Scan for the cell matching the given text and deliver its (X, Y) coordinate at center. 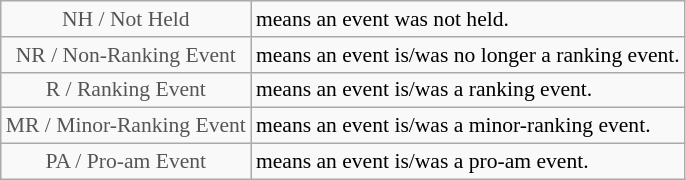
NH / Not Held (126, 19)
means an event is/was no longer a ranking event. (468, 55)
PA / Pro-am Event (126, 162)
MR / Minor-Ranking Event (126, 126)
NR / Non-Ranking Event (126, 55)
means an event is/was a ranking event. (468, 90)
means an event is/was a minor-ranking event. (468, 126)
means an event is/was a pro-am event. (468, 162)
R / Ranking Event (126, 90)
means an event was not held. (468, 19)
